Determine the (x, y) coordinate at the center of the cell enclosing the given text.  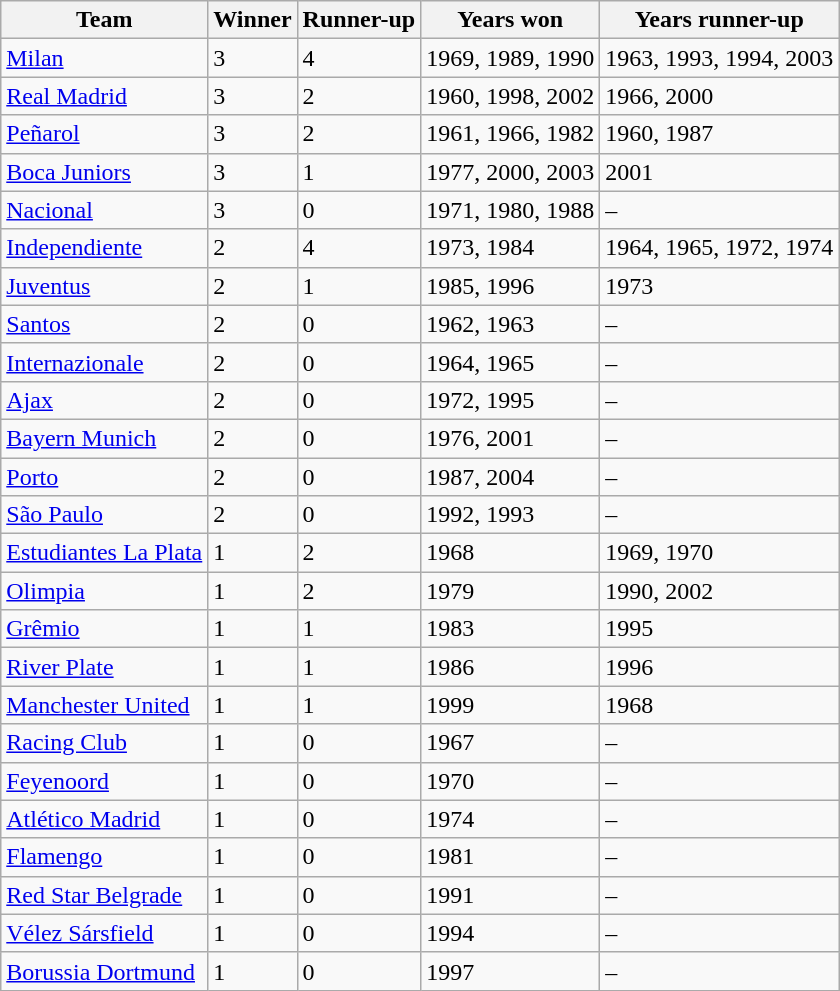
1970 (510, 781)
Borussia Dortmund (104, 971)
1967 (510, 743)
1973, 1984 (510, 248)
Internazionale (104, 362)
Winner (252, 20)
1974 (510, 819)
1969, 1989, 1990 (510, 58)
1963, 1993, 1994, 2003 (720, 58)
1972, 1995 (510, 400)
Olimpia (104, 591)
1997 (510, 971)
1977, 2000, 2003 (510, 172)
Years runner-up (720, 20)
Flamengo (104, 857)
1973 (720, 286)
Bayern Munich (104, 438)
Runner-up (359, 20)
1961, 1966, 1982 (510, 134)
Ajax (104, 400)
1971, 1980, 1988 (510, 210)
1985, 1996 (510, 286)
Racing Club (104, 743)
1976, 2001 (510, 438)
Team (104, 20)
1996 (720, 667)
1991 (510, 895)
1981 (510, 857)
1986 (510, 667)
1999 (510, 705)
1990, 2002 (720, 591)
Peñarol (104, 134)
Santos (104, 324)
1995 (720, 629)
Feyenoord (104, 781)
1992, 1993 (510, 515)
1964, 1965 (510, 362)
Real Madrid (104, 96)
São Paulo (104, 515)
Juventus (104, 286)
Atlético Madrid (104, 819)
1983 (510, 629)
Vélez Sársfield (104, 933)
Red Star Belgrade (104, 895)
1994 (510, 933)
1964, 1965, 1972, 1974 (720, 248)
Porto (104, 477)
1962, 1963 (510, 324)
Estudiantes La Plata (104, 553)
Nacional (104, 210)
1966, 2000 (720, 96)
1960, 1998, 2002 (510, 96)
River Plate (104, 667)
2001 (720, 172)
Independiente (104, 248)
Milan (104, 58)
1960, 1987 (720, 134)
1987, 2004 (510, 477)
1969, 1970 (720, 553)
1979 (510, 591)
Manchester United (104, 705)
Grêmio (104, 629)
Boca Juniors (104, 172)
Years won (510, 20)
